Extract the [x, y] coordinate from the center of the cell holding the provided text.  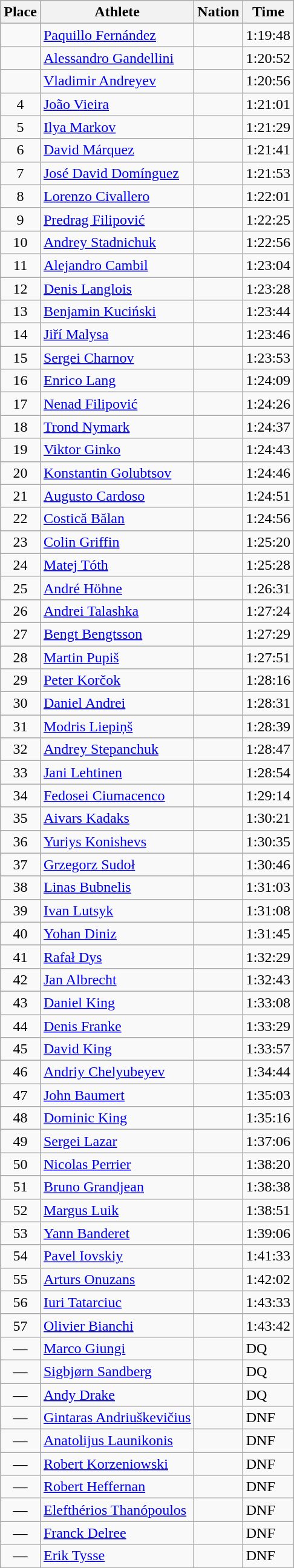
55 [21, 1279]
1:23:46 [268, 335]
Anatolijus Launikonis [117, 1441]
21 [21, 496]
Daniel King [117, 1003]
Jan Albrecht [117, 980]
Modris Liepiņš [117, 726]
Athlete [117, 12]
Trond Nymark [117, 427]
1:25:28 [268, 565]
Augusto Cardoso [117, 496]
32 [21, 749]
1:38:20 [268, 1164]
Lorenzo Civallero [117, 196]
Denis Langlois [117, 289]
Sergei Charnov [117, 358]
47 [21, 1095]
José David Domínguez [117, 173]
1:24:43 [268, 450]
30 [21, 703]
Sergei Lazar [117, 1141]
Sigbjørn Sandberg [117, 1371]
18 [21, 427]
Daniel Andrei [117, 703]
Andriy Chelyubeyev [117, 1072]
49 [21, 1141]
David King [117, 1049]
11 [21, 265]
1:31:45 [268, 934]
Dominic King [117, 1118]
Arturs Onuzans [117, 1279]
1:28:39 [268, 726]
1:19:48 [268, 35]
1:41:33 [268, 1256]
1:20:52 [268, 58]
Grzegorz Sudoł [117, 865]
Nation [218, 12]
Fedosei Ciumacenco [117, 796]
1:27:29 [268, 634]
Matej Tóth [117, 565]
1:26:31 [268, 588]
9 [21, 219]
37 [21, 865]
1:31:03 [268, 888]
Alejandro Cambil [117, 265]
1:35:03 [268, 1095]
36 [21, 842]
Enrico Lang [117, 381]
1:31:08 [268, 911]
33 [21, 772]
27 [21, 634]
25 [21, 588]
Andy Drake [117, 1394]
44 [21, 1026]
24 [21, 565]
Paquillo Fernández [117, 35]
1:38:38 [268, 1187]
53 [21, 1233]
1:28:31 [268, 703]
Nenad Filipović [117, 404]
Nicolas Perrier [117, 1164]
Time [268, 12]
10 [21, 242]
17 [21, 404]
Alessandro Gandellini [117, 58]
19 [21, 450]
1:25:20 [268, 542]
Peter Korčok [117, 680]
Rafał Dys [117, 957]
1:22:01 [268, 196]
Viktor Ginko [117, 450]
Denis Franke [117, 1026]
Margus Luik [117, 1210]
1:22:25 [268, 219]
23 [21, 542]
Colin Griffin [117, 542]
1:28:54 [268, 772]
1:37:06 [268, 1141]
34 [21, 796]
André Höhne [117, 588]
52 [21, 1210]
Aivars Kadaks [117, 819]
Linas Bubnelis [117, 888]
Franck Delree [117, 1533]
50 [21, 1164]
1:24:09 [268, 381]
15 [21, 358]
1:43:33 [268, 1302]
Predrag Filipović [117, 219]
38 [21, 888]
35 [21, 819]
Pavel Iovskiy [117, 1256]
1:28:16 [268, 680]
20 [21, 473]
Marco Giungi [117, 1348]
Ivan Lutsyk [117, 911]
22 [21, 519]
51 [21, 1187]
Yohan Diniz [117, 934]
1:23:53 [268, 358]
4 [21, 104]
1:24:46 [268, 473]
6 [21, 150]
29 [21, 680]
1:33:08 [268, 1003]
42 [21, 980]
Bruno Grandjean [117, 1187]
David Márquez [117, 150]
1:39:06 [268, 1233]
Benjamin Kuciński [117, 312]
41 [21, 957]
1:21:53 [268, 173]
Jiří Malysa [117, 335]
Andrey Stadnichuk [117, 242]
Olivier Bianchi [117, 1325]
43 [21, 1003]
31 [21, 726]
28 [21, 657]
1:38:51 [268, 1210]
Iuri Tatarciuc [117, 1302]
1:32:29 [268, 957]
45 [21, 1049]
1:21:29 [268, 127]
1:24:51 [268, 496]
1:33:57 [268, 1049]
Konstantin Golubtsov [117, 473]
1:35:16 [268, 1118]
Vladimir Andreyev [117, 81]
1:30:46 [268, 865]
João Vieira [117, 104]
Ilya Markov [117, 127]
1:20:56 [268, 81]
1:23:04 [268, 265]
1:42:02 [268, 1279]
Andrey Stepanchuk [117, 749]
1:32:43 [268, 980]
1:27:24 [268, 611]
1:24:37 [268, 427]
Place [21, 12]
1:33:29 [268, 1026]
Bengt Bengtsson [117, 634]
Robert Heffernan [117, 1487]
1:30:21 [268, 819]
7 [21, 173]
John Baumert [117, 1095]
26 [21, 611]
54 [21, 1256]
46 [21, 1072]
13 [21, 312]
1:21:41 [268, 150]
Yuriys Konishevs [117, 842]
Martin Pupiš [117, 657]
1:29:14 [268, 796]
1:34:44 [268, 1072]
1:43:42 [268, 1325]
Gintaras Andriuškevičius [117, 1418]
40 [21, 934]
Costică Bălan [117, 519]
1:24:26 [268, 404]
1:21:01 [268, 104]
1:23:28 [268, 289]
48 [21, 1118]
1:22:56 [268, 242]
57 [21, 1325]
Robert Korzeniowski [117, 1464]
14 [21, 335]
1:27:51 [268, 657]
Jani Lehtinen [117, 772]
56 [21, 1302]
1:23:44 [268, 312]
12 [21, 289]
Erik Tysse [117, 1556]
1:24:56 [268, 519]
Yann Banderet [117, 1233]
Elefthérios Thanópoulos [117, 1510]
1:30:35 [268, 842]
1:28:47 [268, 749]
39 [21, 911]
5 [21, 127]
8 [21, 196]
16 [21, 381]
Andrei Talashka [117, 611]
